Scan for the cell matching the given text and deliver its [X, Y] coordinate at center. 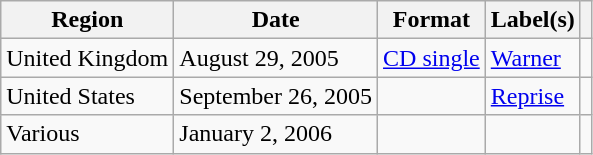
CD single [432, 58]
Reprise [532, 96]
Format [432, 20]
United Kingdom [88, 58]
Various [88, 134]
Label(s) [532, 20]
Warner [532, 58]
September 26, 2005 [276, 96]
Date [276, 20]
Region [88, 20]
United States [88, 96]
August 29, 2005 [276, 58]
January 2, 2006 [276, 134]
